Capture the cell that displays the provided text and extract its [x, y] central coordinate. 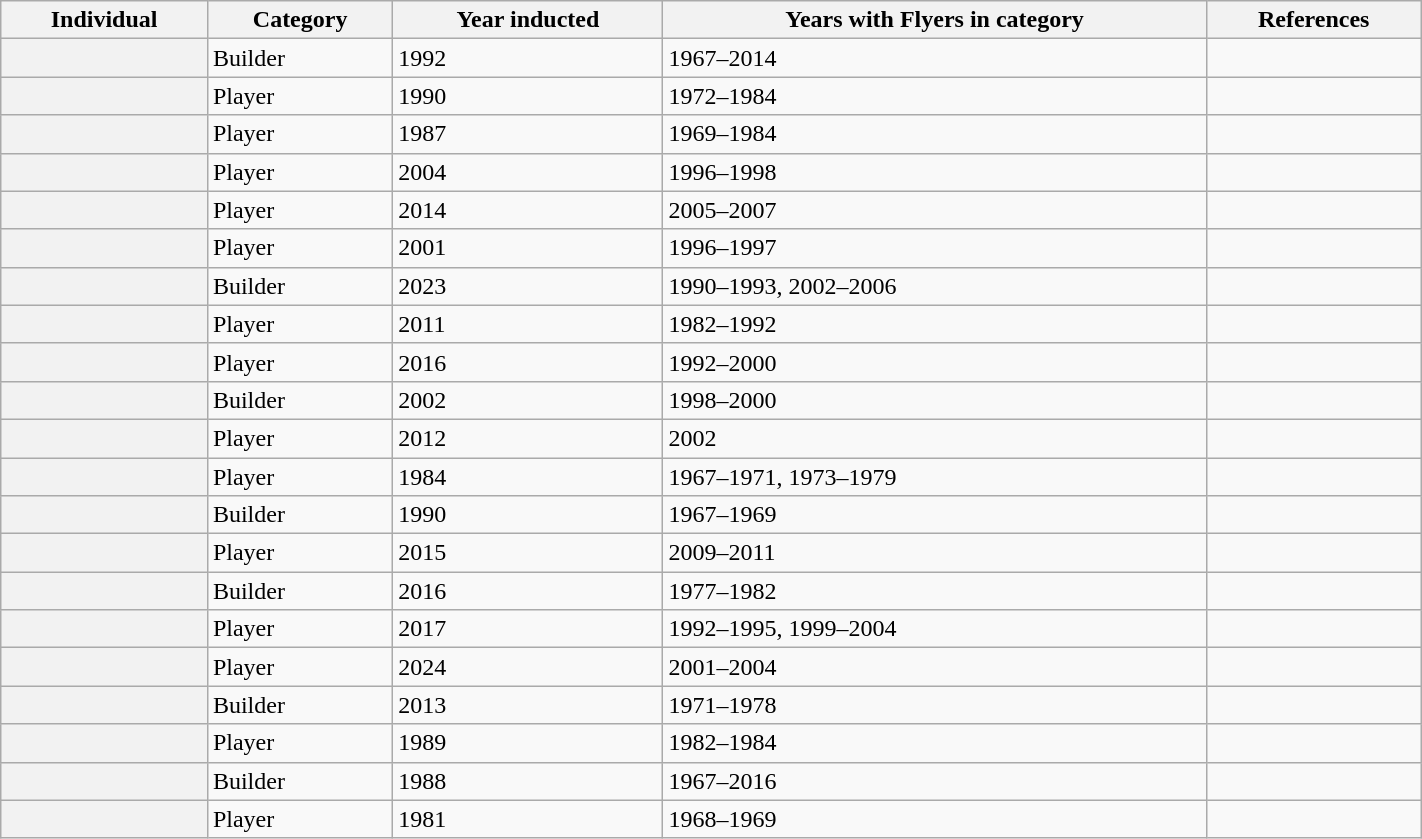
2001 [528, 248]
1998–2000 [934, 400]
Year inducted [528, 20]
1968–1969 [934, 819]
1967–1971, 1973–1979 [934, 477]
1996–1997 [934, 248]
1992–1995, 1999–2004 [934, 629]
Individual [104, 20]
1977–1982 [934, 591]
1992–2000 [934, 362]
1990–1993, 2002–2006 [934, 286]
1987 [528, 134]
1992 [528, 58]
2005–2007 [934, 210]
1989 [528, 743]
1982–1984 [934, 743]
Years with Flyers in category [934, 20]
1982–1992 [934, 324]
1984 [528, 477]
2004 [528, 172]
1971–1978 [934, 705]
2011 [528, 324]
1967–1969 [934, 515]
2017 [528, 629]
1988 [528, 781]
2013 [528, 705]
1969–1984 [934, 134]
References [1314, 20]
1996–1998 [934, 172]
2024 [528, 667]
2015 [528, 553]
1972–1984 [934, 96]
2014 [528, 210]
1967–2014 [934, 58]
2001–2004 [934, 667]
1981 [528, 819]
2023 [528, 286]
2012 [528, 438]
2009–2011 [934, 553]
Category [300, 20]
1967–2016 [934, 781]
